Determine the [X, Y] coordinate at the center of the cell enclosing the given text.  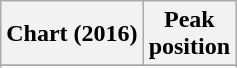
Peak position [189, 34]
Chart (2016) [72, 34]
